From the cell containing the given text, extract its center point as [X, Y] coordinate. 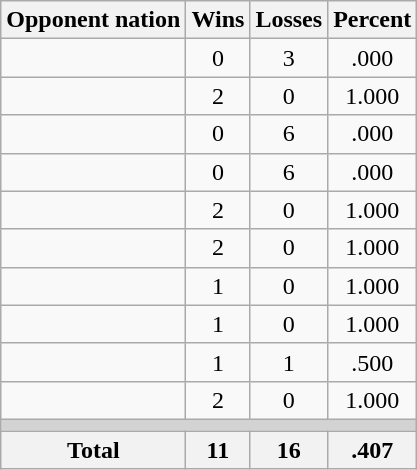
Percent [372, 20]
Opponent nation [94, 20]
Losses [289, 20]
16 [289, 449]
Wins [218, 20]
11 [218, 449]
.407 [372, 449]
.500 [372, 362]
Total [94, 449]
3 [289, 58]
